Scan for the cell matching the given text and deliver its [X, Y] coordinate at center. 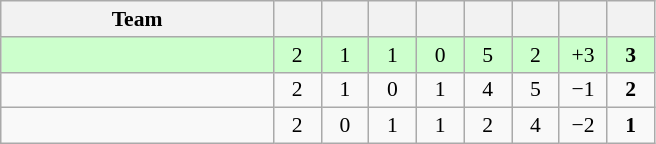
−1 [583, 90]
−2 [583, 126]
3 [631, 55]
Team [138, 19]
+3 [583, 55]
